Return the [x, y] coordinate for the center point of the cell that contains the specified text.  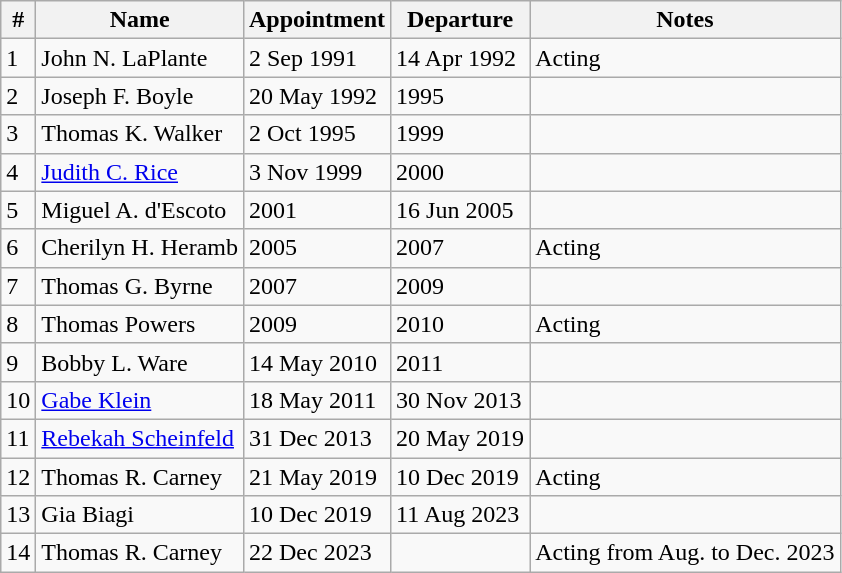
Bobby L. Ware [140, 362]
Judith C. Rice [140, 172]
Acting from Aug. to Dec. 2023 [685, 553]
Thomas G. Byrne [140, 286]
14 Apr 1992 [460, 58]
Miguel A. d'Escoto [140, 210]
21 May 2019 [316, 477]
2 Sep 1991 [316, 58]
6 [18, 248]
9 [18, 362]
1999 [460, 134]
20 May 2019 [460, 438]
Thomas K. Walker [140, 134]
Thomas Powers [140, 324]
Cherilyn H. Heramb [140, 248]
2001 [316, 210]
4 [18, 172]
13 [18, 515]
30 Nov 2013 [460, 400]
16 Jun 2005 [460, 210]
2000 [460, 172]
1995 [460, 96]
10 [18, 400]
Departure [460, 20]
3 [18, 134]
12 [18, 477]
John N. LaPlante [140, 58]
7 [18, 286]
8 [18, 324]
22 Dec 2023 [316, 553]
Notes [685, 20]
Joseph F. Boyle [140, 96]
# [18, 20]
11 Aug 2023 [460, 515]
20 May 1992 [316, 96]
5 [18, 210]
31 Dec 2013 [316, 438]
1 [18, 58]
Gabe Klein [140, 400]
Rebekah Scheinfeld [140, 438]
2011 [460, 362]
2005 [316, 248]
14 May 2010 [316, 362]
Name [140, 20]
11 [18, 438]
2 Oct 1995 [316, 134]
3 Nov 1999 [316, 172]
2010 [460, 324]
Gia Biagi [140, 515]
18 May 2011 [316, 400]
14 [18, 553]
Appointment [316, 20]
2 [18, 96]
